Search for the cell housing the specified text and yield its [x, y] center coordinate. 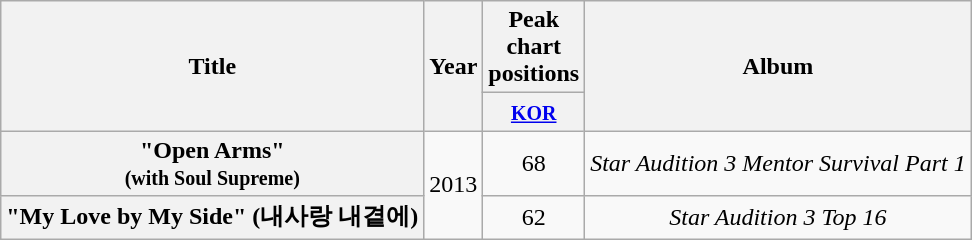
2013 [454, 185]
"My Love by My Side" (내사랑 내곁에) [212, 218]
Star Audition 3 Mentor Survival Part 1 [778, 164]
Year [454, 66]
Title [212, 66]
"Open Arms"(with Soul Supreme) [212, 164]
62 [534, 218]
Star Audition 3 Top 16 [778, 218]
Peak chart positions [534, 47]
Album [778, 66]
KOR [534, 112]
68 [534, 164]
